Detect which cell encompasses the target text, then output its (x, y) center coordinate. 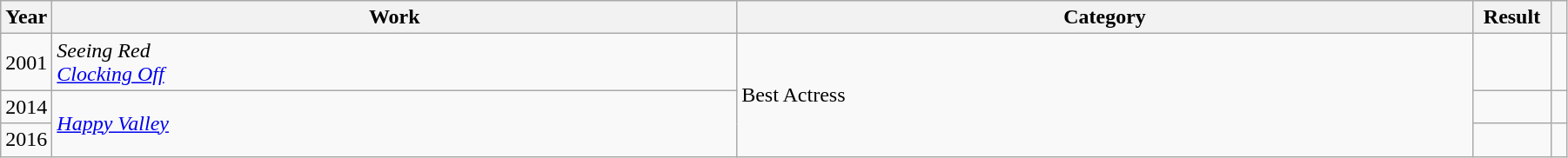
Category (1105, 17)
2001 (26, 63)
2014 (26, 107)
Result (1511, 17)
Happy Valley (395, 123)
2016 (26, 140)
Seeing Red Clocking Off (395, 63)
Work (395, 17)
Year (26, 17)
Best Actress (1105, 95)
